Capture the cell that displays the provided text and extract its [X, Y] central coordinate. 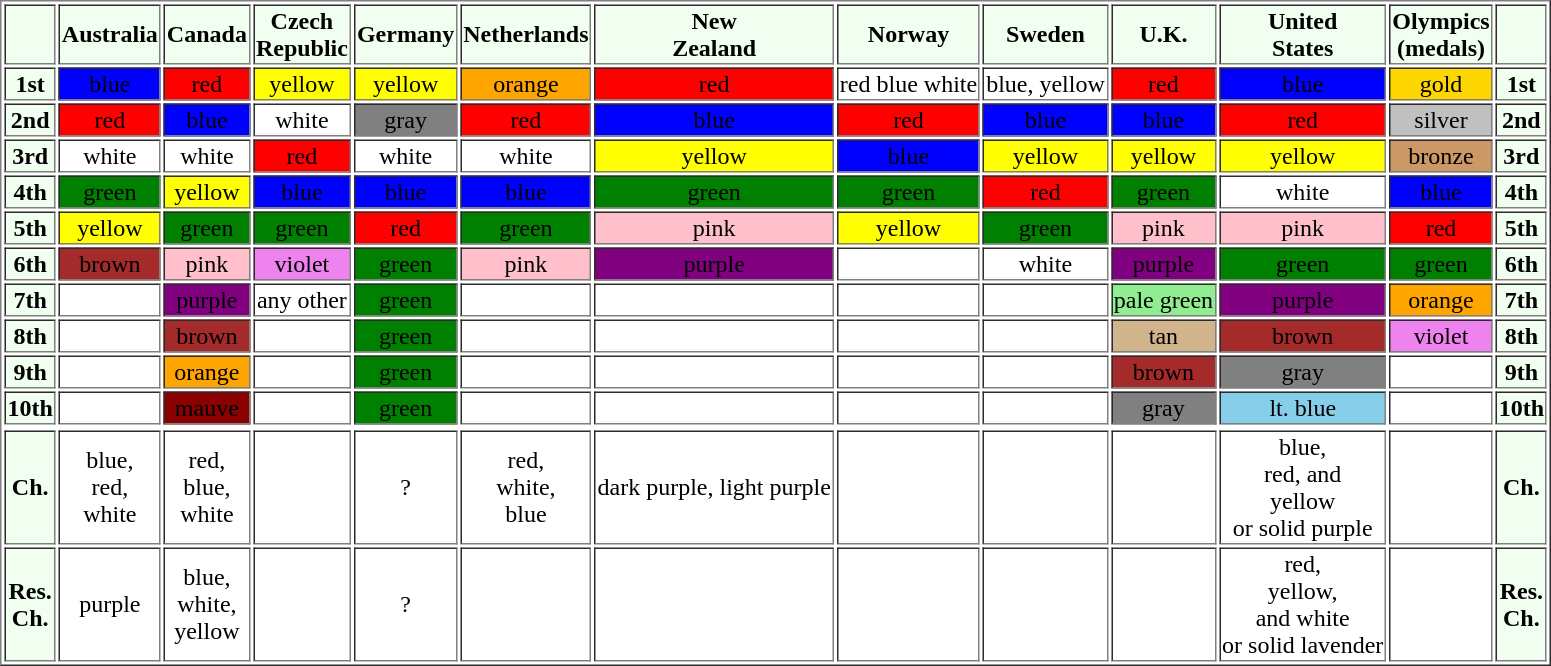
mauve [207, 408]
dark purple, light purple [714, 487]
New Zealand [714, 34]
UnitedStates [1302, 34]
Sweden [1046, 34]
U.K. [1164, 34]
gold [1440, 84]
any other [302, 300]
Olympics(medals) [1440, 34]
blue, red, and yellow or solid purple [1302, 487]
red, yellow,and white or solid lavender [1302, 605]
silver [1440, 120]
blue, red, white [110, 487]
Germany [406, 34]
blue, white, yellow [207, 605]
red, blue, white [207, 487]
CzechRepublic [302, 34]
tan [1164, 336]
red, white, blue [526, 487]
Norway [908, 34]
lt. blue [1302, 408]
Netherlands [526, 34]
Australia [110, 34]
Canada [207, 34]
blue, yellow [1046, 84]
red blue white [908, 84]
pale green [1164, 300]
bronze [1440, 156]
